Extract the (x, y) coordinate from the center of the cell holding the provided text.  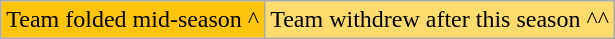
Team folded mid-season ^ (133, 20)
Team withdrew after this season ^^ (440, 20)
